Determine the [x, y] coordinate at the center of the cell enclosing the given text.  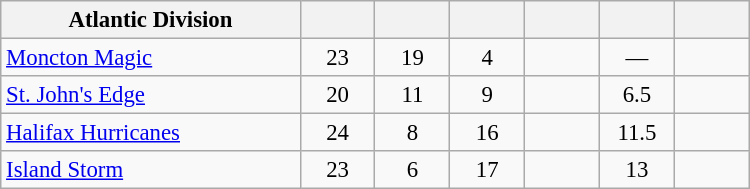
19 [412, 58]
Halifax Hurricanes [150, 133]
17 [488, 170]
16 [488, 133]
Moncton Magic [150, 58]
11 [412, 95]
11.5 [636, 133]
8 [412, 133]
13 [636, 170]
4 [488, 58]
24 [338, 133]
— [636, 58]
9 [488, 95]
St. John's Edge [150, 95]
20 [338, 95]
6 [412, 170]
Island Storm [150, 170]
Atlantic Division [150, 20]
6.5 [636, 95]
